Scan for the cell matching the given text and deliver its (x, y) coordinate at center. 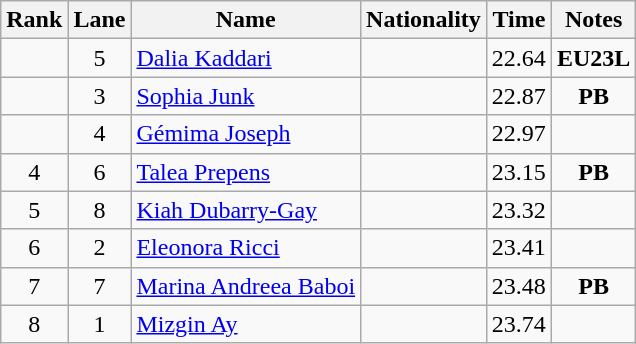
Mizgin Ay (246, 324)
23.41 (518, 248)
Dalia Kaddari (246, 58)
2 (100, 248)
22.64 (518, 58)
Gémima Joseph (246, 134)
22.97 (518, 134)
3 (100, 96)
Talea Prepens (246, 172)
23.32 (518, 210)
EU23L (593, 58)
Marina Andreea Baboi (246, 286)
Name (246, 20)
Notes (593, 20)
23.48 (518, 286)
Rank (34, 20)
Time (518, 20)
Lane (100, 20)
23.74 (518, 324)
Eleonora Ricci (246, 248)
Nationality (424, 20)
22.87 (518, 96)
1 (100, 324)
Kiah Dubarry-Gay (246, 210)
23.15 (518, 172)
Sophia Junk (246, 96)
